Detect which cell encompasses the target text, then output its (X, Y) center coordinate. 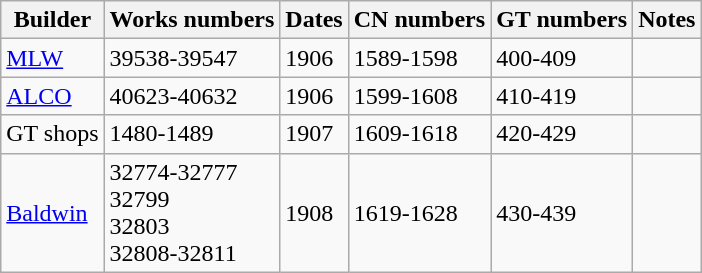
MLW (52, 58)
Dates (314, 20)
1599-1608 (419, 96)
420-429 (562, 134)
1480-1489 (192, 134)
39538-39547 (192, 58)
Builder (52, 20)
Notes (667, 20)
400-409 (562, 58)
40623-40632 (192, 96)
GT numbers (562, 20)
Works numbers (192, 20)
1908 (314, 212)
1609-1618 (419, 134)
CN numbers (419, 20)
410-419 (562, 96)
1619-1628 (419, 212)
32774-32777327993280332808-32811 (192, 212)
430-439 (562, 212)
1907 (314, 134)
ALCO (52, 96)
1589-1598 (419, 58)
Baldwin (52, 212)
GT shops (52, 134)
